Return (x, y) of the center of cell containing provided text 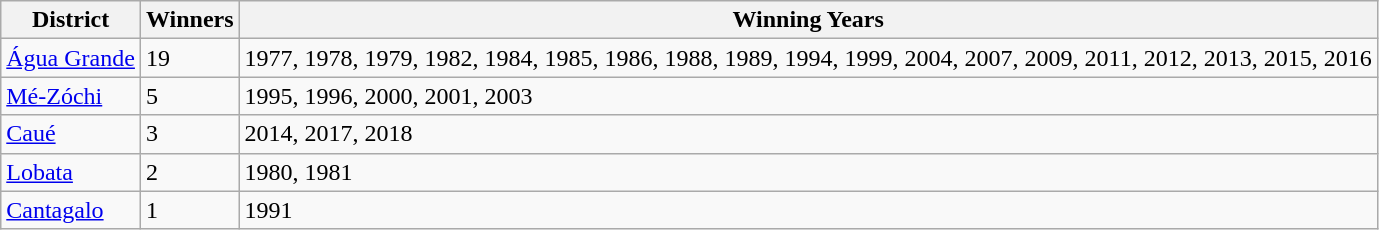
Mé-Zóchi (71, 96)
1980, 1981 (808, 172)
1 (190, 210)
1977, 1978, 1979, 1982, 1984, 1985, 1986, 1988, 1989, 1994, 1999, 2004, 2007, 2009, 2011, 2012, 2013, 2015, 2016 (808, 58)
1991 (808, 210)
3 (190, 134)
1995, 1996, 2000, 2001, 2003 (808, 96)
Winning Years (808, 20)
Winners (190, 20)
19 (190, 58)
Cantagalo (71, 210)
2014, 2017, 2018 (808, 134)
Caué (71, 134)
District (71, 20)
Lobata (71, 172)
2 (190, 172)
5 (190, 96)
Água Grande (71, 58)
